Identify which cell holds the provided text, then report its [X, Y] central coordinate. 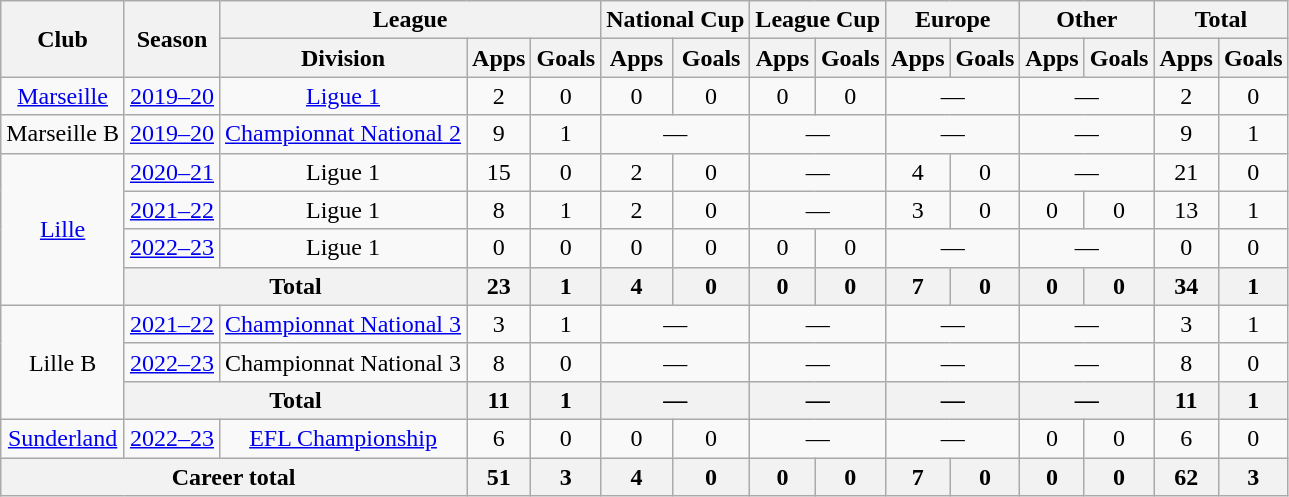
51 [499, 477]
League Cup [818, 20]
Season [172, 39]
Marseille [63, 96]
Lille B [63, 362]
15 [499, 172]
Championnat National 2 [344, 134]
Europe [953, 20]
62 [1186, 477]
2020–21 [172, 172]
National Cup [676, 20]
13 [1186, 210]
23 [499, 286]
Club [63, 39]
34 [1186, 286]
Marseille B [63, 134]
EFL Championship [344, 438]
Lille [63, 229]
Division [344, 58]
Sunderland [63, 438]
21 [1186, 172]
League [410, 20]
Other [1087, 20]
Career total [234, 477]
